For the text-containing cell, return its midpoint in (X, Y) coordinate format. 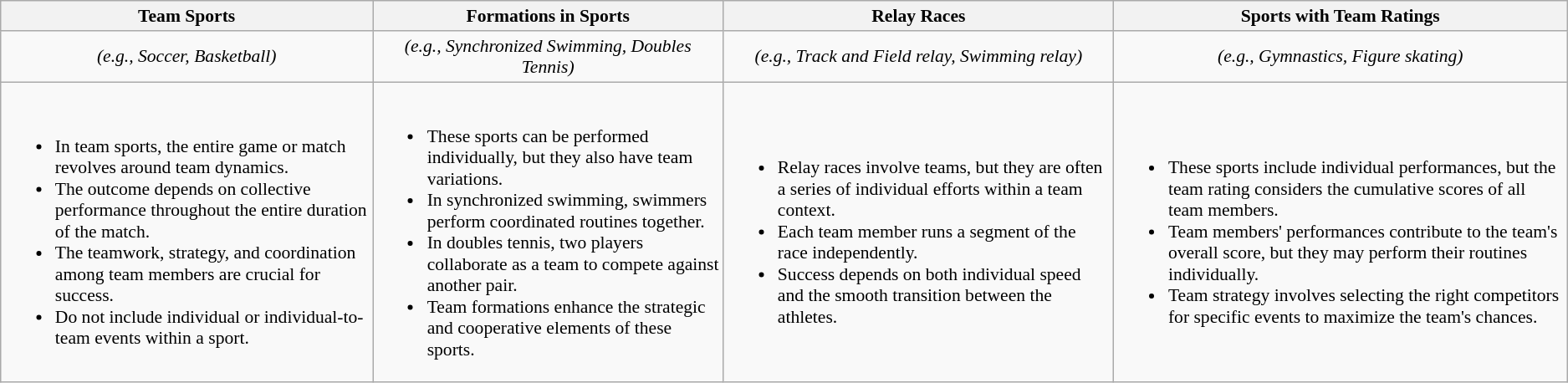
Relay Races (918, 16)
Formations in Sports (549, 16)
(e.g., Gymnastics, Figure skating) (1341, 57)
Sports with Team Ratings (1341, 16)
Team Sports (187, 16)
(e.g., Track and Field relay, Swimming relay) (918, 57)
(e.g., Synchronized Swimming, Doubles Tennis) (549, 57)
(e.g., Soccer, Basketball) (187, 57)
